Output the [X, Y] coordinate of the center of the cell containing the given text.  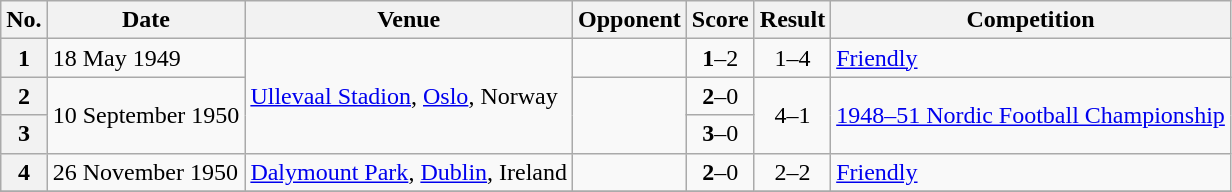
Date [146, 20]
Result [792, 20]
1–2 [720, 58]
Competition [1031, 20]
No. [24, 20]
1–4 [792, 58]
18 May 1949 [146, 58]
3 [24, 134]
2–2 [792, 172]
3–0 [720, 134]
Venue [409, 20]
1948–51 Nordic Football Championship [1031, 115]
26 November 1950 [146, 172]
4 [24, 172]
Ullevaal Stadion, Oslo, Norway [409, 96]
Dalymount Park, Dublin, Ireland [409, 172]
4–1 [792, 115]
1 [24, 58]
10 September 1950 [146, 115]
2 [24, 96]
Score [720, 20]
Opponent [630, 20]
